Scan for the cell matching the given text and deliver its [X, Y] coordinate at center. 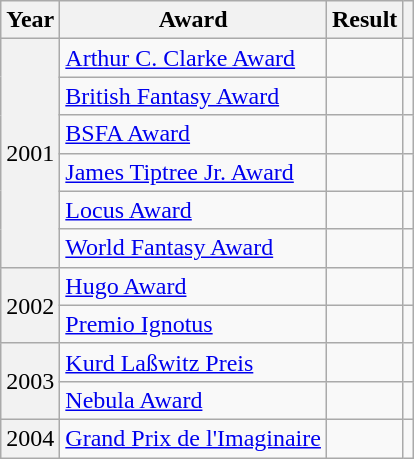
Hugo Award [194, 286]
Grand Prix de l'Imaginaire [194, 438]
2002 [30, 305]
2001 [30, 153]
BSFA Award [194, 134]
Nebula Award [194, 400]
2004 [30, 438]
Kurd Laßwitz Preis [194, 362]
Locus Award [194, 210]
Result [364, 20]
James Tiptree Jr. Award [194, 172]
Premio Ignotus [194, 324]
British Fantasy Award [194, 96]
Arthur C. Clarke Award [194, 58]
Year [30, 20]
World Fantasy Award [194, 248]
2003 [30, 381]
Award [194, 20]
